From the cell containing the given text, extract its center point as (X, Y) coordinate. 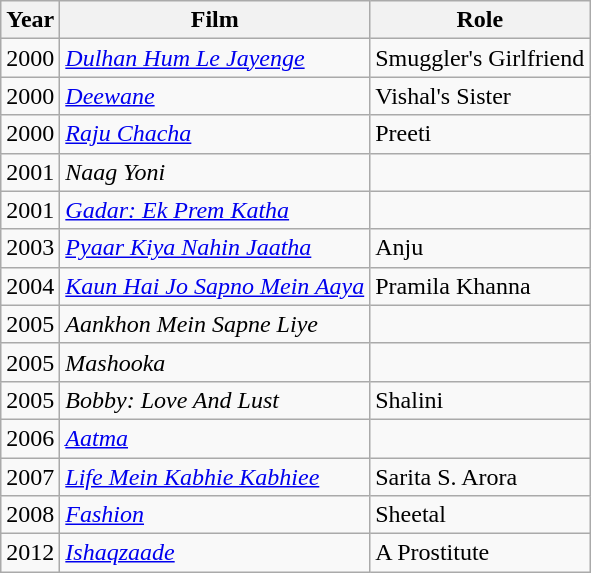
Sarita S. Arora (480, 477)
Smuggler's Girlfriend (480, 58)
Aatma (215, 438)
Raju Chacha (215, 134)
Bobby: Love And Lust (215, 400)
Anju (480, 248)
Life Mein Kabhie Kabhiee (215, 477)
2003 (30, 248)
Vishal's Sister (480, 96)
Naag Yoni (215, 172)
Kaun Hai Jo Sapno Mein Aaya (215, 286)
Year (30, 20)
Dulhan Hum Le Jayenge (215, 58)
2004 (30, 286)
Aankhon Mein Sapne Liye (215, 324)
Mashooka (215, 362)
Role (480, 20)
Ishaqzaade (215, 553)
Pramila Khanna (480, 286)
Preeti (480, 134)
2008 (30, 515)
Deewane (215, 96)
2006 (30, 438)
Shalini (480, 400)
Film (215, 20)
2007 (30, 477)
2012 (30, 553)
Fashion (215, 515)
Pyaar Kiya Nahin Jaatha (215, 248)
Sheetal (480, 515)
A Prostitute (480, 553)
Gadar: Ek Prem Katha (215, 210)
